Identify which cell holds the provided text, then report its [X, Y] central coordinate. 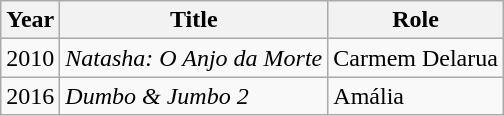
Carmem Delarua [416, 58]
Natasha: O Anjo da Morte [194, 58]
Year [30, 20]
2016 [30, 96]
Title [194, 20]
Dumbo & Jumbo 2 [194, 96]
Amália [416, 96]
2010 [30, 58]
Role [416, 20]
